Output the (X, Y) coordinate of the center of the cell containing the given text.  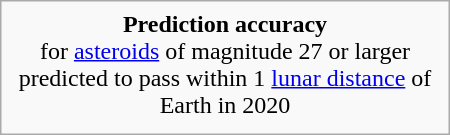
Prediction accuracy for asteroids of magnitude 27 or larger predicted to pass within 1 lunar distance of Earth in 2020 (224, 64)
